Determine the (x, y) coordinate at the center of the cell enclosing the given text.  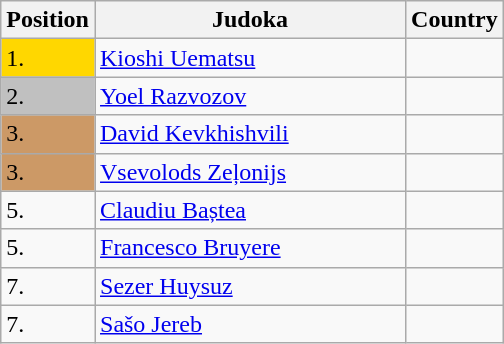
Sezer Huysuz (250, 286)
Country (455, 20)
David Kevkhishvili (250, 134)
Position (48, 20)
Judoka (250, 20)
Kioshi Uematsu (250, 58)
Sašo Jereb (250, 324)
Claudiu Baștea (250, 210)
2. (48, 96)
Francesco Bruyere (250, 248)
Vsevolods Zeļonijs (250, 172)
1. (48, 58)
Yoel Razvozov (250, 96)
